Capture the cell that displays the provided text and extract its [x, y] central coordinate. 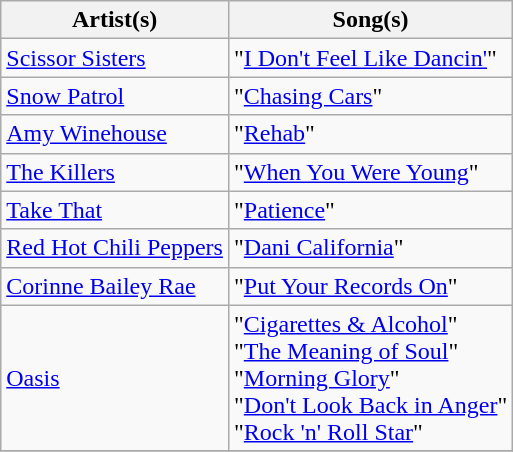
"Dani California" [370, 248]
Artist(s) [115, 20]
Amy Winehouse [115, 134]
"Cigarettes & Alcohol""The Meaning of Soul""Morning Glory""Don't Look Back in Anger""Rock 'n' Roll Star" [370, 378]
Corinne Bailey Rae [115, 286]
Song(s) [370, 20]
Scissor Sisters [115, 58]
"Patience" [370, 210]
"When You Were Young" [370, 172]
"I Don't Feel Like Dancin'" [370, 58]
The Killers [115, 172]
Oasis [115, 378]
Take That [115, 210]
Red Hot Chili Peppers [115, 248]
"Chasing Cars" [370, 96]
"Put Your Records On" [370, 286]
Snow Patrol [115, 96]
"Rehab" [370, 134]
